For the text-containing cell, return its midpoint in [X, Y] coordinate format. 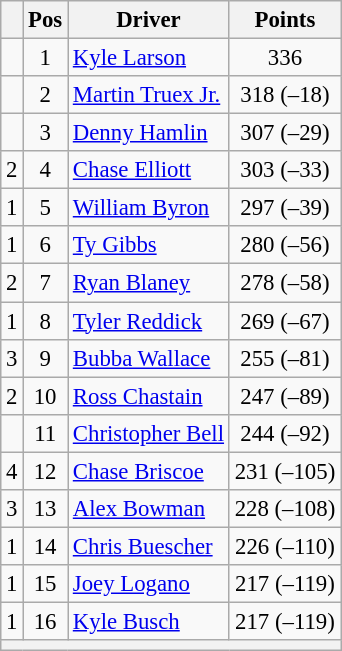
303 (–33) [284, 170]
Ryan Blaney [149, 283]
16 [46, 621]
244 (–92) [284, 433]
15 [46, 584]
Bubba Wallace [149, 358]
Kyle Busch [149, 621]
Driver [149, 20]
255 (–81) [284, 358]
Chris Buescher [149, 546]
269 (–67) [284, 321]
Tyler Reddick [149, 321]
14 [46, 546]
Martin Truex Jr. [149, 95]
7 [46, 283]
Kyle Larson [149, 58]
Chase Elliott [149, 170]
Ross Chastain [149, 396]
9 [46, 358]
10 [46, 396]
Pos [46, 20]
297 (–39) [284, 208]
Alex Bowman [149, 509]
13 [46, 509]
247 (–89) [284, 396]
307 (–29) [284, 133]
226 (–110) [284, 546]
Chase Briscoe [149, 471]
12 [46, 471]
280 (–56) [284, 245]
318 (–18) [284, 95]
Points [284, 20]
5 [46, 208]
231 (–105) [284, 471]
11 [46, 433]
Ty Gibbs [149, 245]
6 [46, 245]
8 [46, 321]
Christopher Bell [149, 433]
Joey Logano [149, 584]
William Byron [149, 208]
336 [284, 58]
228 (–108) [284, 509]
278 (–58) [284, 283]
Denny Hamlin [149, 133]
